Provide the [X, Y] coordinate of the cell's center where the given text is located.  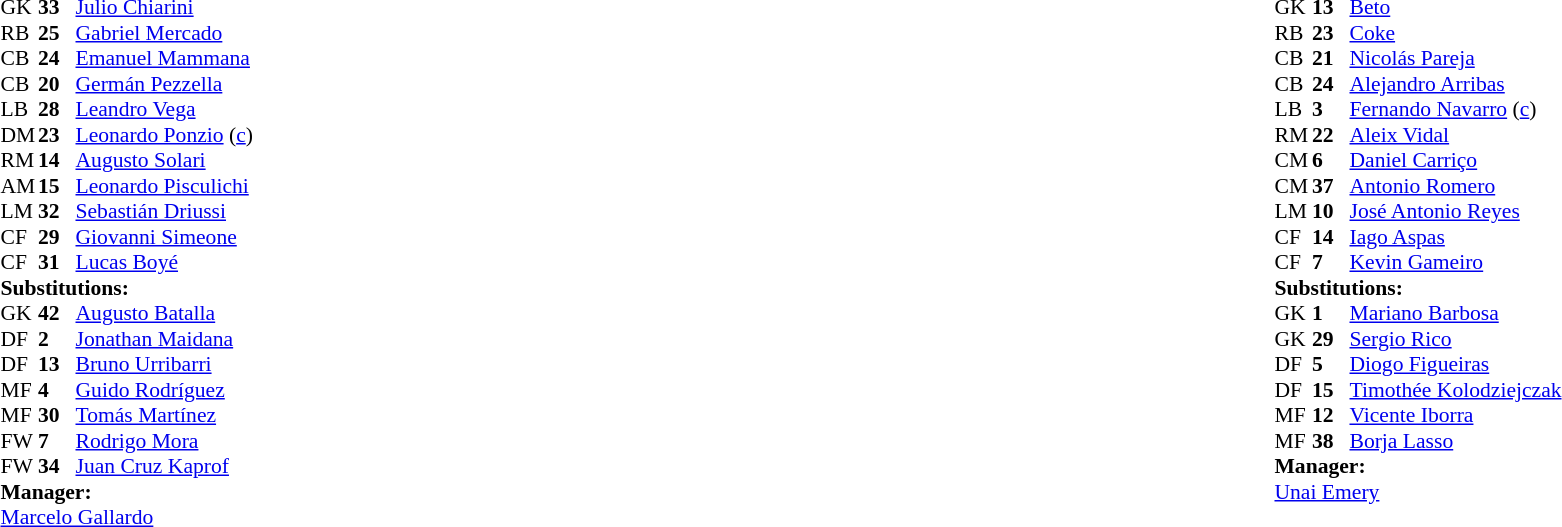
2 [57, 339]
42 [57, 313]
Bruno Urribarri [164, 365]
Unai Emery [1418, 492]
28 [57, 109]
Juan Cruz Kaprof [164, 467]
Gabriel Mercado [164, 33]
Iago Aspas [1455, 237]
4 [57, 390]
Leandro Vega [164, 109]
DM [19, 135]
Guido Rodríguez [164, 390]
Borja Lasso [1455, 441]
Timothée Kolodziejczak [1455, 390]
21 [1331, 59]
José Antonio Reyes [1455, 211]
31 [57, 263]
Giovanni Simeone [164, 237]
Alejandro Arribas [1455, 84]
Jonathan Maidana [164, 339]
34 [57, 467]
Leonardo Ponzio (c) [164, 135]
Fernando Navarro (c) [1455, 109]
13 [57, 365]
Sergio Rico [1455, 339]
30 [57, 415]
AM [19, 186]
Vicente Iborra [1455, 415]
Diogo Figueiras [1455, 365]
Augusto Solari [164, 161]
5 [1331, 365]
Tomás Martínez [164, 415]
12 [1331, 415]
6 [1331, 161]
25 [57, 33]
20 [57, 84]
38 [1331, 441]
Coke [1455, 33]
Aleix Vidal [1455, 135]
1 [1331, 313]
Emanuel Mammana [164, 59]
Lucas Boyé [164, 263]
3 [1331, 109]
22 [1331, 135]
Rodrigo Mora [164, 441]
Daniel Carriço [1455, 161]
Mariano Barbosa [1455, 313]
37 [1331, 186]
Germán Pezzella [164, 84]
10 [1331, 211]
32 [57, 211]
Sebastián Driussi [164, 211]
Nicolás Pareja [1455, 59]
Kevin Gameiro [1455, 263]
Antonio Romero [1455, 186]
Leonardo Pisculichi [164, 186]
Augusto Batalla [164, 313]
